Determine the [x, y] coordinate at the center of the cell enclosing the given text.  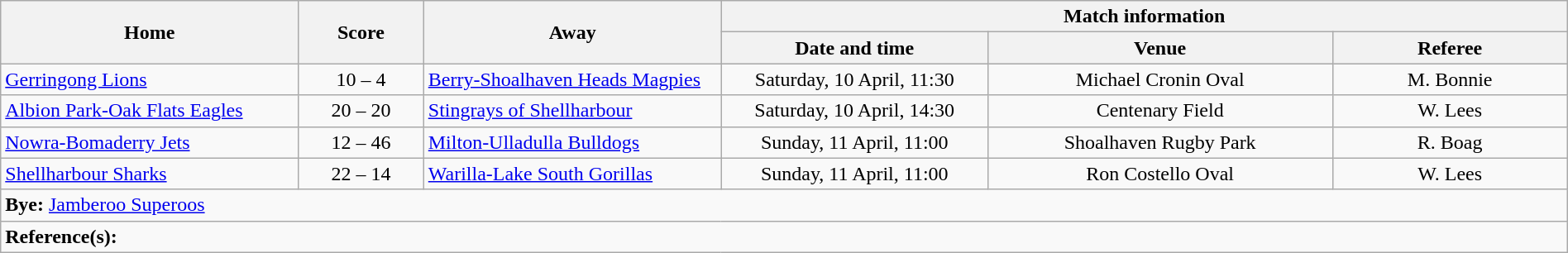
12 – 46 [361, 142]
Date and time [854, 48]
Reference(s): [784, 236]
R. Boag [1450, 142]
Michael Cronin Oval [1159, 79]
Shellharbour Sharks [150, 174]
Match information [1145, 17]
Score [361, 32]
Saturday, 10 April, 11:30 [854, 79]
Warilla-Lake South Gorillas [572, 174]
Referee [1450, 48]
Saturday, 10 April, 14:30 [854, 111]
Centenary Field [1159, 111]
Home [150, 32]
Shoalhaven Rugby Park [1159, 142]
Away [572, 32]
Albion Park-Oak Flats Eagles [150, 111]
Venue [1159, 48]
Gerringong Lions [150, 79]
M. Bonnie [1450, 79]
20 – 20 [361, 111]
Ron Costello Oval [1159, 174]
Bye: Jamberoo Superoos [784, 205]
10 – 4 [361, 79]
Berry-Shoalhaven Heads Magpies [572, 79]
Milton-Ulladulla Bulldogs [572, 142]
Stingrays of Shellharbour [572, 111]
Nowra-Bomaderry Jets [150, 142]
22 – 14 [361, 174]
